Locate the cell with the specified text and output its [X, Y] center coordinate. 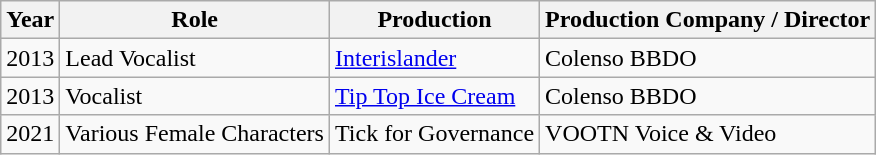
Tick for Governance [434, 134]
Vocalist [195, 96]
Various Female Characters [195, 134]
2021 [30, 134]
VOOTN Voice & Video [708, 134]
Lead Vocalist [195, 58]
Role [195, 20]
Interislander [434, 58]
Year [30, 20]
Tip Top Ice Cream [434, 96]
Production Company / Director [708, 20]
Production [434, 20]
